Scan for the cell matching the given text and deliver its [X, Y] coordinate at center. 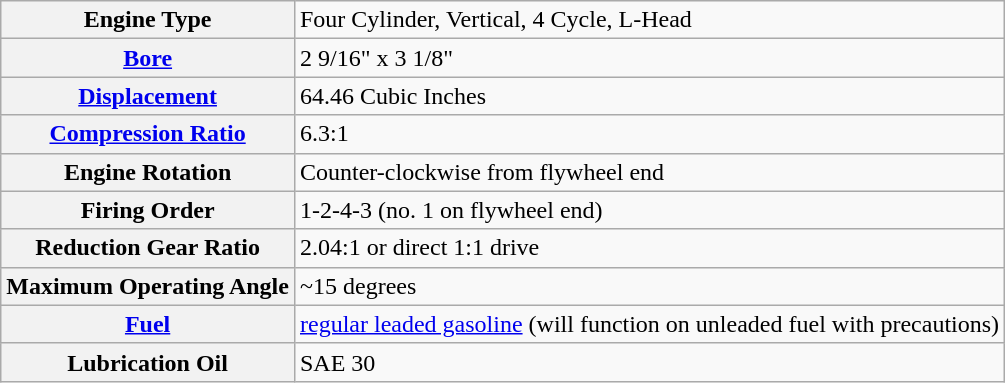
Engine Type [148, 20]
Firing Order [148, 210]
Bore [148, 58]
~15 degrees [649, 286]
regular leaded gasoline (will function on unleaded fuel with precautions) [649, 324]
Displacement [148, 96]
Reduction Gear Ratio [148, 248]
64.46 Cubic Inches [649, 96]
6.3:1 [649, 134]
Counter-clockwise from flywheel end [649, 172]
Four Cylinder, Vertical, 4 Cycle, L-Head [649, 20]
Engine Rotation [148, 172]
SAE 30 [649, 362]
2 9/16" x 3 1/8" [649, 58]
Fuel [148, 324]
Compression Ratio [148, 134]
Maximum Operating Angle [148, 286]
1-2-4-3 (no. 1 on flywheel end) [649, 210]
2.04:1 or direct 1:1 drive [649, 248]
Lubrication Oil [148, 362]
